Identify which cell holds the provided text, then report its [x, y] central coordinate. 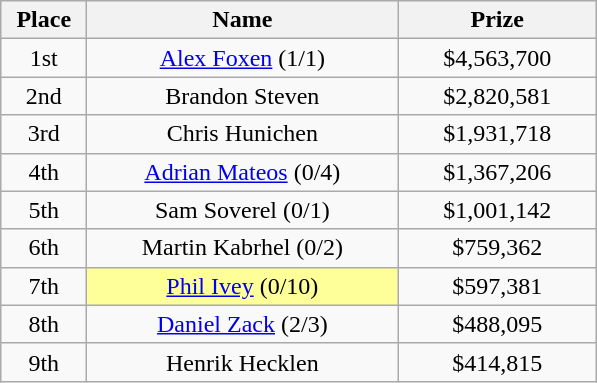
Daniel Zack (2/3) [242, 324]
$2,820,581 [498, 96]
$1,001,142 [498, 210]
$488,095 [498, 324]
$1,367,206 [498, 172]
Place [44, 20]
3rd [44, 134]
Sam Soverel (0/1) [242, 210]
4th [44, 172]
Phil Ivey (0/10) [242, 286]
9th [44, 362]
Martin Kabrhel (0/2) [242, 248]
$1,931,718 [498, 134]
$597,381 [498, 286]
1st [44, 58]
8th [44, 324]
Chris Hunichen [242, 134]
Name [242, 20]
$4,563,700 [498, 58]
2nd [44, 96]
Alex Foxen (1/1) [242, 58]
Prize [498, 20]
7th [44, 286]
$414,815 [498, 362]
Brandon Steven [242, 96]
6th [44, 248]
Adrian Mateos (0/4) [242, 172]
Henrik Hecklen [242, 362]
5th [44, 210]
$759,362 [498, 248]
